Extract the (X, Y) coordinate from the center of the cell holding the provided text.  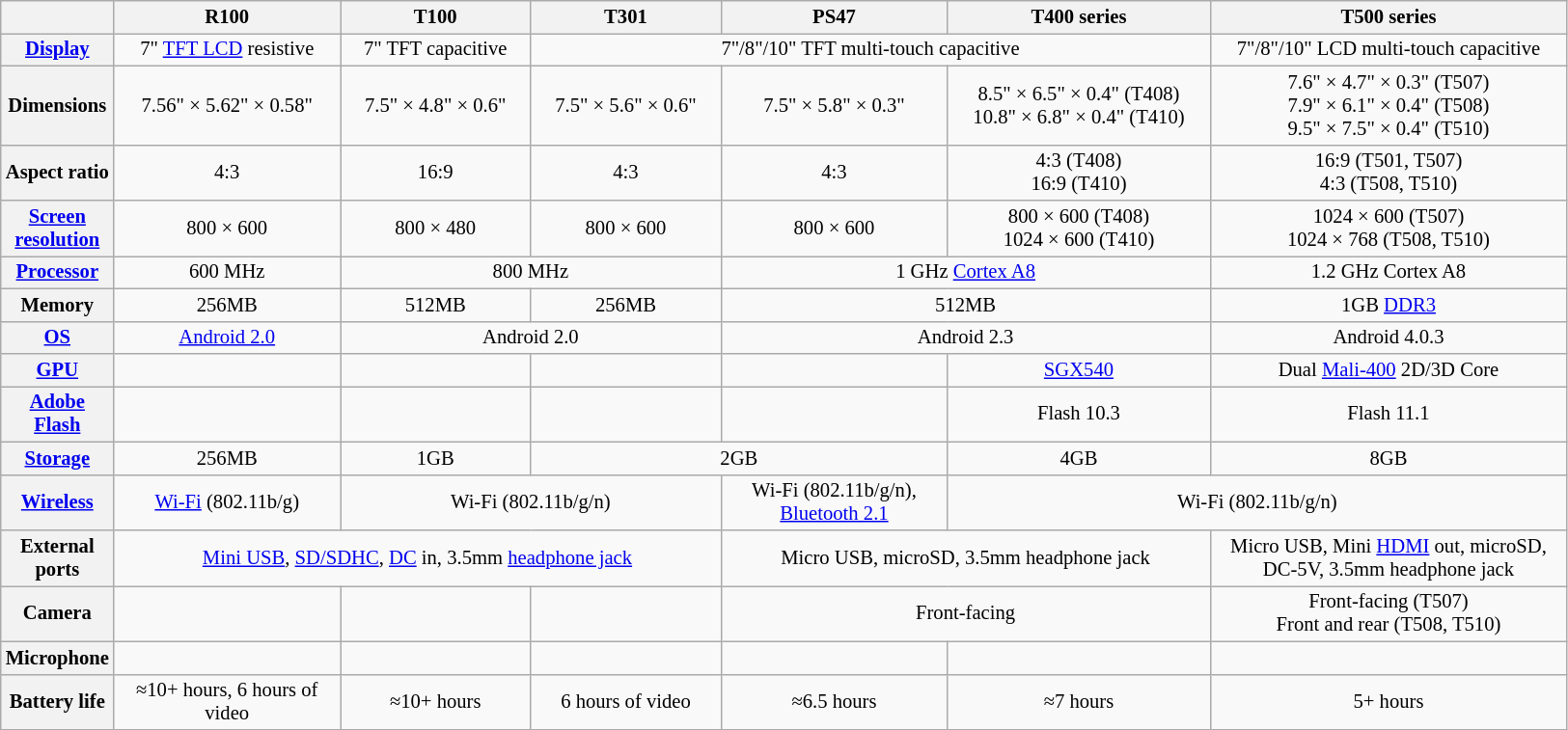
OS (58, 338)
7.56" × 5.62" × 0.58" (228, 105)
600 MHz (228, 272)
1 GHz Cortex A8 (965, 272)
800 × 600 (T408)1024 × 600 (T410) (1079, 229)
Dimensions (58, 105)
6 hours of video (625, 702)
1GB DDR3 (1389, 305)
R100 (228, 16)
Front-facing (965, 613)
Micro USB, microSD, 3.5mm headphone jack (965, 558)
800 MHz (531, 272)
8GB (1389, 458)
Mini USB, SD/SDHC, DC in, 3.5mm headphone jack (417, 558)
Micro USB, Mini HDMI out, microSD, DC-5V, 3.5mm headphone jack (1389, 558)
Android 2.3 (965, 338)
Display (58, 49)
7" TFT capacitive (436, 49)
Wireless (58, 502)
7" TFT LCD resistive (228, 49)
Microphone (58, 658)
Dual Mali-400 2D/3D Core (1389, 369)
Flash 10.3 (1079, 414)
≈10+ hours, 6 hours of video (228, 702)
7.5" × 5.6" × 0.6" (625, 105)
T400 series (1079, 16)
Processor (58, 272)
16:9 (436, 173)
7.5" × 4.8" × 0.6" (436, 105)
7.5" × 5.8" × 0.3" (834, 105)
1GB (436, 458)
2GB (739, 458)
Screen resolution (58, 229)
4:3 (T408)16:9 (T410) (1079, 173)
1.2 GHz Cortex A8 (1389, 272)
Battery life (58, 702)
≈10+ hours (436, 702)
SGX540 (1079, 369)
T500 series (1389, 16)
≈6.5 hours (834, 702)
4GB (1079, 458)
PS47 (834, 16)
Wi-Fi (802.11b/g) (228, 502)
7"/8"/10" LCD multi-touch capacitive (1389, 49)
7.6" × 4.7" × 0.3" (T507)7.9" × 6.1" × 0.4" (T508)9.5" × 7.5" × 0.4" (T510) (1389, 105)
Wi-Fi (802.11b/g/n), Bluetooth 2.1 (834, 502)
T100 (436, 16)
Android 4.0.3 (1389, 338)
External ports (58, 558)
Front-facing (T507)Front and rear (T508, T510) (1389, 613)
5+ hours (1389, 702)
1024 × 600 (T507)1024 × 768 (T508, T510) (1389, 229)
16:9 (T501, T507)4:3 (T508, T510) (1389, 173)
Adobe Flash (58, 414)
Aspect ratio (58, 173)
GPU (58, 369)
Camera (58, 613)
Storage (58, 458)
T301 (625, 16)
7"/8"/10" TFT multi-touch capacitive (870, 49)
≈7 hours (1079, 702)
Flash 11.1 (1389, 414)
Memory (58, 305)
800 × 480 (436, 229)
8.5" × 6.5" × 0.4" (T408)10.8" × 6.8" × 0.4" (T410) (1079, 105)
